Determine the (x, y) coordinate at the center of the cell enclosing the given text.  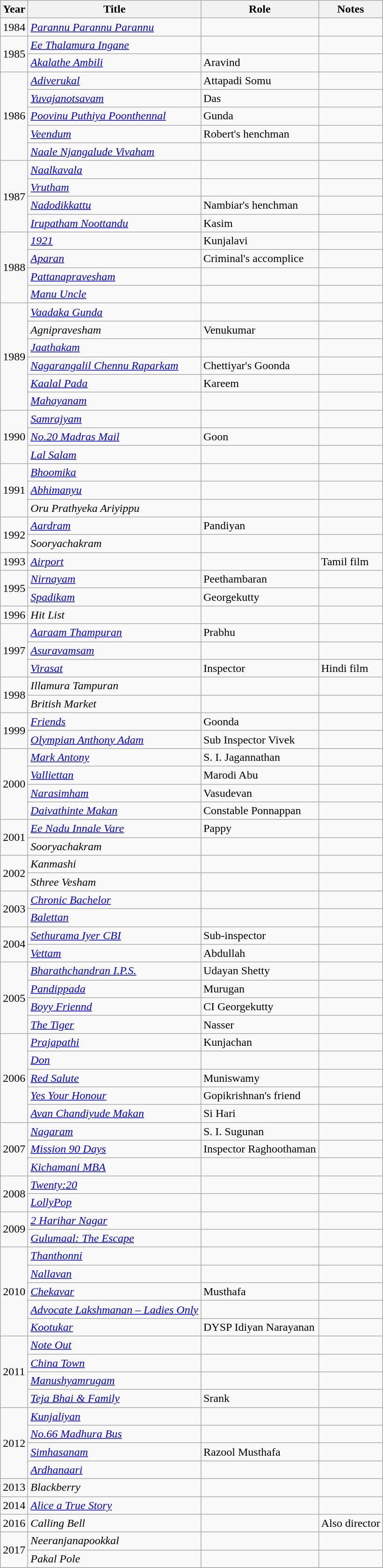
Advocate Lakshmanan – Ladies Only (115, 1309)
Olympian Anthony Adam (115, 739)
2010 (14, 1291)
2006 (14, 1078)
Goon (260, 437)
Abdullah (260, 953)
Narasimham (115, 793)
Asuravamsam (115, 650)
No.66 Madhura Bus (115, 1434)
1988 (14, 268)
Agnipravesham (115, 330)
Poovinu Puthiya Poonthennal (115, 116)
1997 (14, 650)
1990 (14, 437)
2012 (14, 1443)
Criminal's accomplice (260, 259)
Naalkavala (115, 169)
Spadikam (115, 597)
Chronic Bachelor (115, 900)
1996 (14, 615)
No.20 Madras Mail (115, 437)
Year (14, 9)
2017 (14, 1550)
British Market (115, 704)
2001 (14, 838)
Inspector (260, 668)
1985 (14, 54)
Sub Inspector Vivek (260, 739)
Mission 90 Days (115, 1149)
S. I. Jagannathan (260, 757)
Parannu Parannu Parannu (115, 27)
DYSP Idiyan Narayanan (260, 1327)
Yuvajanotsavam (115, 98)
Pakal Pole (115, 1559)
2003 (14, 909)
Sethurama Iyer CBI (115, 935)
Thanthonni (115, 1256)
Avan Chandiyude Makan (115, 1114)
Aparan (115, 259)
Kunjachan (260, 1042)
1998 (14, 695)
Alice a True Story (115, 1505)
Simhasanam (115, 1452)
2011 (14, 1371)
Aardram (115, 526)
Nirnayam (115, 579)
Razool Musthafa (260, 1452)
Calling Bell (115, 1523)
Murugan (260, 989)
2005 (14, 998)
Pattanapravesham (115, 277)
Red Salute (115, 1078)
Boyy Friennd (115, 1006)
2000 (14, 784)
1984 (14, 27)
Das (260, 98)
1921 (115, 241)
Si Hari (260, 1114)
Prajapathi (115, 1042)
2013 (14, 1488)
Georgekutty (260, 597)
Samrajyam (115, 419)
Irupatham Noottandu (115, 223)
2002 (14, 873)
Srank (260, 1399)
Vettam (115, 953)
The Tiger (115, 1024)
Airport (115, 562)
Musthafa (260, 1291)
Friends (115, 722)
Nagaram (115, 1131)
1995 (14, 588)
2008 (14, 1194)
Pandippada (115, 989)
Venukumar (260, 330)
Mahayanam (115, 401)
Nasser (260, 1024)
Oru Prathyeka Ariyippu (115, 508)
Manu Uncle (115, 294)
Kanmashi (115, 864)
1987 (14, 196)
Ee Thalamura Ingane (115, 45)
Kunjalavi (260, 241)
Don (115, 1060)
Udayan Shetty (260, 971)
Robert's henchman (260, 134)
Nallavan (115, 1274)
2014 (14, 1505)
2004 (14, 944)
1999 (14, 730)
Gopikrishnan's friend (260, 1096)
Naale Njangalude Vivaham (115, 152)
Neeranjanapookkal (115, 1541)
Prabhu (260, 633)
Lal Salam (115, 454)
Nagarangalil Chennu Raparkam (115, 365)
Sthree Vesham (115, 882)
Title (115, 9)
Kunjaliyan (115, 1416)
Kareem (260, 383)
Jaathakam (115, 348)
2009 (14, 1229)
Goonda (260, 722)
Aravind (260, 63)
Abhimanyu (115, 490)
Pandiyan (260, 526)
1986 (14, 116)
Hit List (115, 615)
Also director (351, 1523)
Notes (351, 9)
Vasudevan (260, 793)
1992 (14, 535)
CI Georgekutty (260, 1006)
Kaalal Pada (115, 383)
Note Out (115, 1345)
Manushyamrugam (115, 1381)
1993 (14, 562)
Hindi film (351, 668)
Inspector Raghoothaman (260, 1149)
2007 (14, 1149)
2 Harihar Nagar (115, 1220)
Marodi Abu (260, 775)
1989 (14, 357)
Tamil film (351, 562)
Constable Ponnappan (260, 811)
China Town (115, 1363)
Ee Nadu Innale Vare (115, 829)
Kootukar (115, 1327)
Adiverukal (115, 80)
1991 (14, 490)
Chekavar (115, 1291)
Blackberry (115, 1488)
2016 (14, 1523)
Pappy (260, 829)
Aaraam Thampuran (115, 633)
Kichamani MBA (115, 1167)
Mark Antony (115, 757)
Balettan (115, 918)
Sub-inspector (260, 935)
Veendum (115, 134)
Muniswamy (260, 1078)
S. I. Sugunan (260, 1131)
Bharathchandran I.P.S. (115, 971)
Chettiyar's Goonda (260, 365)
Daivathinte Makan (115, 811)
Akalathe Ambili (115, 63)
Role (260, 9)
LollyPop (115, 1203)
Illamura Tampuran (115, 686)
Nambiar's henchman (260, 205)
Virasat (115, 668)
Kasim (260, 223)
Gunda (260, 116)
Ardhanaari (115, 1470)
Attapadi Somu (260, 80)
Twenty:20 (115, 1185)
Peethambaran (260, 579)
Valliettan (115, 775)
Gulumaal: The Escape (115, 1238)
Teja Bhai & Family (115, 1399)
Vaadaka Gunda (115, 312)
Bhoomika (115, 472)
Vrutham (115, 187)
Nadodikkattu (115, 205)
Yes Your Honour (115, 1096)
